Find where the given text appears and provide that cell's center as [X, Y] coordinate. 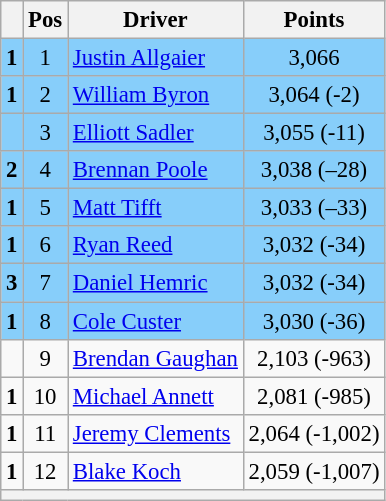
12 [46, 471]
3,064 (-2) [314, 95]
5 [46, 208]
Matt Tifft [156, 208]
2,064 (-1,002) [314, 433]
Brennan Poole [156, 170]
3,030 (-36) [314, 321]
10 [46, 396]
Blake Koch [156, 471]
3,033 (–33) [314, 208]
3,038 (–28) [314, 170]
William Byron [156, 95]
Brendan Gaughan [156, 358]
6 [46, 245]
Jeremy Clements [156, 433]
Daniel Hemric [156, 283]
2,081 (-985) [314, 396]
Driver [156, 20]
9 [46, 358]
Points [314, 20]
4 [46, 170]
7 [46, 283]
Justin Allgaier [156, 58]
Michael Annett [156, 396]
11 [46, 433]
3,055 (-11) [314, 133]
2,103 (-963) [314, 358]
Elliott Sadler [156, 133]
8 [46, 321]
3,066 [314, 58]
Pos [46, 20]
2,059 (-1,007) [314, 471]
Ryan Reed [156, 245]
Cole Custer [156, 321]
